Find where the given text appears and provide that cell's center as (X, Y) coordinate. 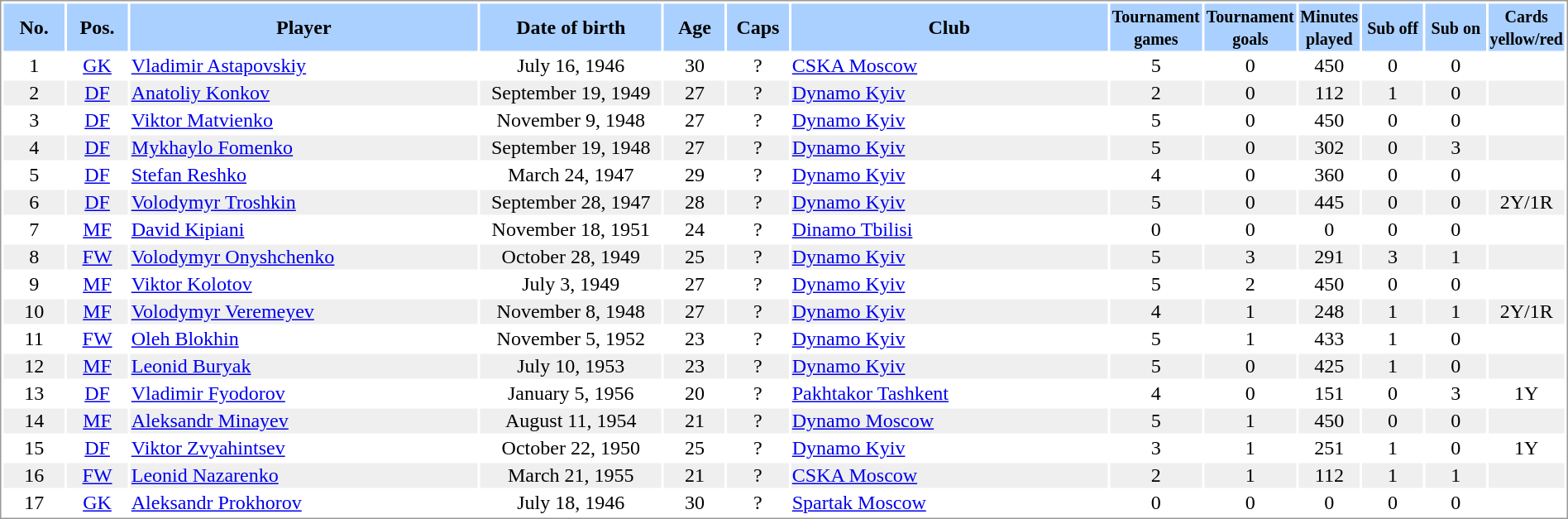
July 10, 1953 (571, 367)
28 (695, 203)
14 (33, 421)
Tournamentgoals (1250, 26)
Club (949, 26)
445 (1329, 203)
September 19, 1949 (571, 94)
October 22, 1950 (571, 448)
November 5, 1952 (571, 339)
Viktor Zvyahintsev (304, 448)
October 28, 1949 (571, 257)
Pakhtakor Tashkent (949, 393)
Date of birth (571, 26)
13 (33, 393)
August 11, 1954 (571, 421)
July 16, 1946 (571, 65)
Aleksandr Prokhorov (304, 502)
Pos. (98, 26)
17 (33, 502)
July 18, 1946 (571, 502)
Leonid Buryak (304, 367)
Tournamentgames (1156, 26)
Viktor Matvienko (304, 120)
March 24, 1947 (571, 175)
15 (33, 448)
151 (1329, 393)
11 (33, 339)
Mykhaylo Fomenko (304, 148)
Player (304, 26)
291 (1329, 257)
Sub on (1456, 26)
Aleksandr Minayev (304, 421)
9 (33, 284)
Spartak Moscow (949, 502)
12 (33, 367)
Anatoliy Konkov (304, 94)
425 (1329, 367)
Volodymyr Onyshchenko (304, 257)
July 3, 1949 (571, 284)
March 21, 1955 (571, 476)
302 (1329, 148)
November 18, 1951 (571, 229)
7 (33, 229)
433 (1329, 339)
January 5, 1956 (571, 393)
6 (33, 203)
360 (1329, 175)
24 (695, 229)
David Kipiani (304, 229)
Minutesplayed (1329, 26)
Volodymyr Troshkin (304, 203)
No. (33, 26)
Sub off (1393, 26)
Vladimir Fyodorov (304, 393)
Dynamo Moscow (949, 421)
Age (695, 26)
September 19, 1948 (571, 148)
248 (1329, 312)
Stefan Reshko (304, 175)
Leonid Nazarenko (304, 476)
10 (33, 312)
20 (695, 393)
November 9, 1948 (571, 120)
16 (33, 476)
251 (1329, 448)
8 (33, 257)
Viktor Kolotov (304, 284)
September 28, 1947 (571, 203)
Volodymyr Veremeyev (304, 312)
Vladimir Astapovskiy (304, 65)
Cardsyellow/red (1527, 26)
November 8, 1948 (571, 312)
Caps (758, 26)
Dinamo Tbilisi (949, 229)
29 (695, 175)
Oleh Blokhin (304, 339)
